Search for the cell housing the specified text and yield its [x, y] center coordinate. 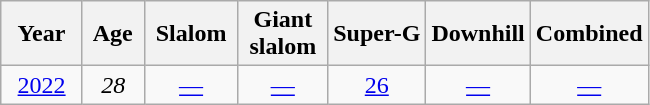
Downhill [478, 34]
Combined [589, 34]
Slalom [191, 34]
26 [377, 85]
28 [113, 85]
Giant slalom [283, 34]
Year [42, 34]
2022 [42, 85]
Age [113, 34]
Super-G [377, 34]
